For the text-containing cell, return its midpoint in [X, Y] coordinate format. 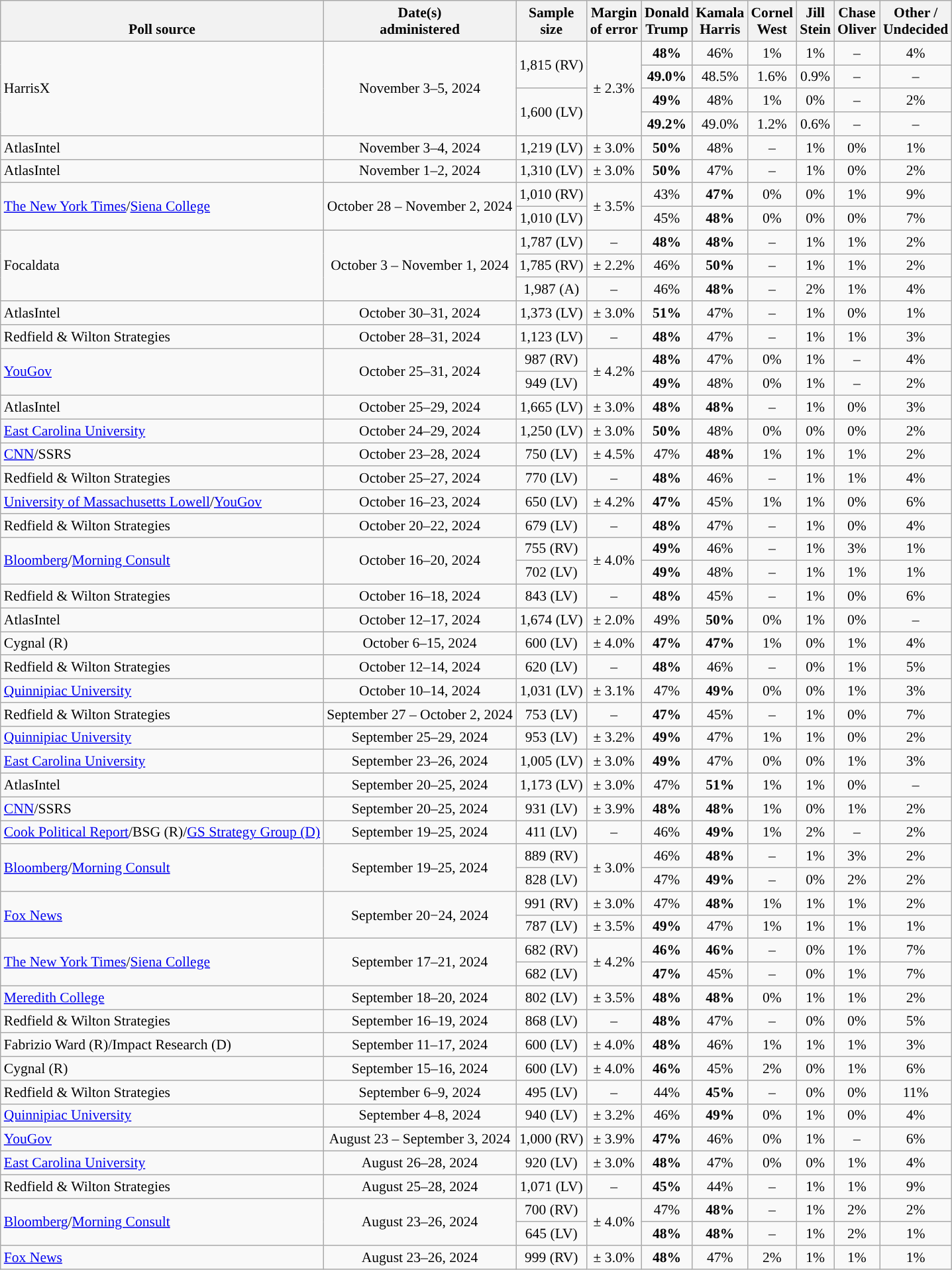
48.5% [719, 77]
October 12–14, 2024 [420, 667]
750 (LV) [551, 455]
1,031 (LV) [551, 691]
645 (LV) [551, 1234]
Fabrizio Ward (R)/Impact Research (D) [162, 1045]
September 23–26, 2024 [420, 762]
411 (LV) [551, 833]
October 16–23, 2024 [420, 502]
September 20−24, 2024 [420, 915]
650 (LV) [551, 502]
September 11–17, 2024 [420, 1045]
11% [916, 1092]
1,987 (A) [551, 290]
October 28–31, 2024 [420, 337]
770 (LV) [551, 479]
Samplesize [551, 21]
868 (LV) [551, 1021]
October 24–29, 2024 [420, 431]
1.2% [772, 124]
September 16–19, 2024 [420, 1021]
September 15–16, 2024 [420, 1068]
October 16–18, 2024 [420, 597]
September 4–8, 2024 [420, 1116]
October 3 – November 1, 2024 [420, 265]
1,600 (LV) [551, 113]
920 (LV) [551, 1163]
0.9% [815, 77]
November 1–2, 2024 [420, 171]
1,674 (LV) [551, 620]
CornelWest [772, 21]
931 (LV) [551, 809]
Date(s)administered [420, 21]
949 (LV) [551, 384]
August 25–28, 2024 [420, 1186]
± 2.3% [614, 88]
753 (LV) [551, 715]
843 (LV) [551, 597]
828 (LV) [551, 880]
September 6–9, 2024 [420, 1092]
682 (LV) [551, 974]
0.6% [815, 124]
1,219 (LV) [551, 148]
± 3.1% [614, 691]
September 17–21, 2024 [420, 962]
August 26–28, 2024 [420, 1163]
802 (LV) [551, 998]
September 25–29, 2024 [420, 738]
October 12–17, 2024 [420, 620]
49.2% [666, 124]
September 27 – October 2, 2024 [420, 715]
± 2.2% [614, 266]
495 (LV) [551, 1092]
± 2.0% [614, 620]
November 3–4, 2024 [420, 148]
702 (LV) [551, 573]
1,250 (LV) [551, 431]
1,010 (RV) [551, 195]
October 30–31, 2024 [420, 313]
October 10–14, 2024 [420, 691]
1,665 (LV) [551, 408]
620 (LV) [551, 667]
787 (LV) [551, 927]
August 23 – September 3, 2024 [420, 1139]
43% [666, 195]
Cook Political Report/BSG (R)/GS Strategy Group (D) [162, 833]
October 28 – November 2, 2024 [420, 207]
October 25–27, 2024 [420, 479]
991 (RV) [551, 903]
987 (RV) [551, 360]
1.6% [772, 77]
Marginof error [614, 21]
1,787 (LV) [551, 242]
1,173 (LV) [551, 785]
1,071 (LV) [551, 1186]
October 25–31, 2024 [420, 371]
1,000 (RV) [551, 1139]
940 (LV) [551, 1116]
755 (RV) [551, 549]
682 (RV) [551, 951]
± 4.5% [614, 455]
October 20–22, 2024 [420, 526]
October 6–15, 2024 [420, 644]
Other /Undecided [916, 21]
1,123 (LV) [551, 337]
ChaseOliver [857, 21]
700 (RV) [551, 1210]
679 (LV) [551, 526]
October 16–20, 2024 [420, 561]
Poll source [162, 21]
November 3–5, 2024 [420, 88]
September 18–20, 2024 [420, 998]
JillStein [815, 21]
999 (RV) [551, 1257]
953 (LV) [551, 738]
Meredith College [162, 998]
HarrisX [162, 88]
1,310 (LV) [551, 171]
October 25–29, 2024 [420, 408]
DonaldTrump [666, 21]
1,005 (LV) [551, 762]
University of Massachusetts Lowell/YouGov [162, 502]
Focaldata [162, 265]
KamalaHarris [719, 21]
889 (RV) [551, 856]
1,010 (LV) [551, 219]
1,373 (LV) [551, 313]
1,785 (RV) [551, 266]
1,815 (RV) [551, 65]
October 23–28, 2024 [420, 455]
